Pinpoint the cell where the given text exists, returning its [X, Y] midpoint coordinate. 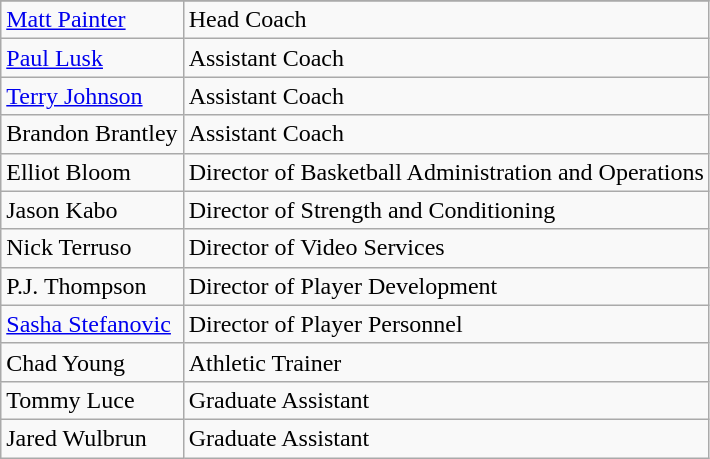
P.J. Thompson [92, 286]
Athletic Trainer [446, 362]
Elliot Bloom [92, 172]
Terry Johnson [92, 96]
Matt Painter [92, 20]
Director of Player Personnel [446, 324]
Sasha Stefanovic [92, 324]
Chad Young [92, 362]
Director of Player Development [446, 286]
Director of Video Services [446, 248]
Jared Wulbrun [92, 438]
Director of Strength and Conditioning [446, 210]
Jason Kabo [92, 210]
Tommy Luce [92, 400]
Head Coach [446, 20]
Paul Lusk [92, 58]
Nick Terruso [92, 248]
Brandon Brantley [92, 134]
Director of Basketball Administration and Operations [446, 172]
